Identify which cell holds the provided text, then report its (X, Y) central coordinate. 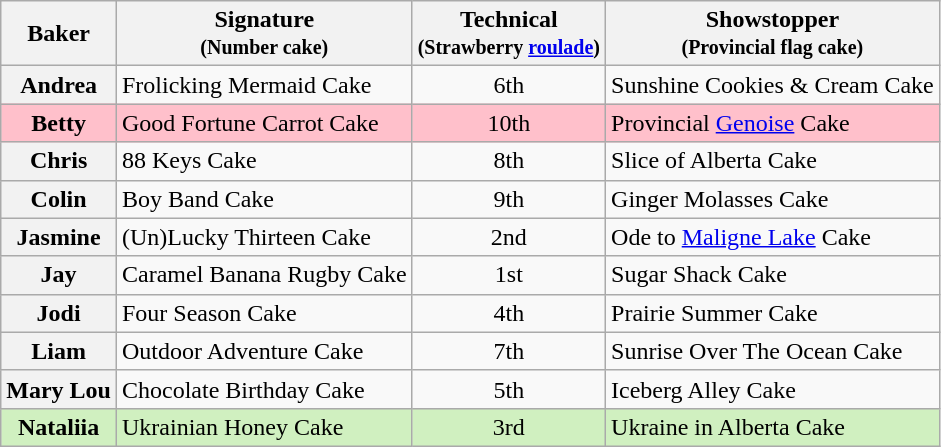
Jodi (59, 313)
4th (508, 313)
Liam (59, 351)
Betty (59, 123)
Ode to Maligne Lake Cake (773, 237)
Mary Lou (59, 389)
Chris (59, 161)
Outdoor Adventure Cake (264, 351)
1st (508, 275)
Four Season Cake (264, 313)
Sunshine Cookies & Cream Cake (773, 85)
Colin (59, 199)
Nataliia (59, 427)
8th (508, 161)
Jay (59, 275)
Signature(Number cake) (264, 34)
9th (508, 199)
3rd (508, 427)
Sunrise Over The Ocean Cake (773, 351)
10th (508, 123)
Ukraine in Alberta Cake (773, 427)
7th (508, 351)
5th (508, 389)
Ginger Molasses Cake (773, 199)
2nd (508, 237)
Prairie Summer Cake (773, 313)
Showstopper(Provincial flag cake) (773, 34)
Baker (59, 34)
Andrea (59, 85)
Slice of Alberta Cake (773, 161)
(Un)Lucky Thirteen Cake (264, 237)
88 Keys Cake (264, 161)
Boy Band Cake (264, 199)
Caramel Banana Rugby Cake (264, 275)
6th (508, 85)
Chocolate Birthday Cake (264, 389)
Good Fortune Carrot Cake (264, 123)
Provincial Genoise Cake (773, 123)
Frolicking Mermaid Cake (264, 85)
Ukrainian Honey Cake (264, 427)
Iceberg Alley Cake (773, 389)
Jasmine (59, 237)
Technical(Strawberry roulade) (508, 34)
Sugar Shack Cake (773, 275)
